Identify which cell holds the provided text, then report its (X, Y) central coordinate. 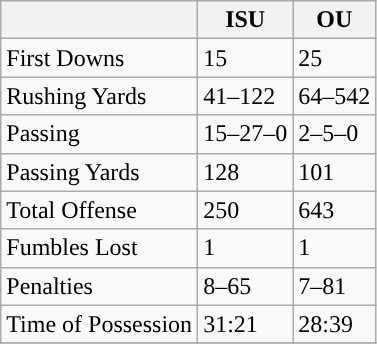
128 (246, 172)
64–542 (334, 96)
Penalties (100, 286)
41–122 (246, 96)
8–65 (246, 286)
Passing Yards (100, 172)
643 (334, 210)
28:39 (334, 324)
2–5–0 (334, 134)
15 (246, 58)
250 (246, 210)
25 (334, 58)
ISU (246, 20)
7–81 (334, 286)
Rushing Yards (100, 96)
Total Offense (100, 210)
101 (334, 172)
OU (334, 20)
Time of Possession (100, 324)
31:21 (246, 324)
Fumbles Lost (100, 248)
Passing (100, 134)
15–27–0 (246, 134)
First Downs (100, 58)
